Determine the [x, y] coordinate at the center of the cell enclosing the given text.  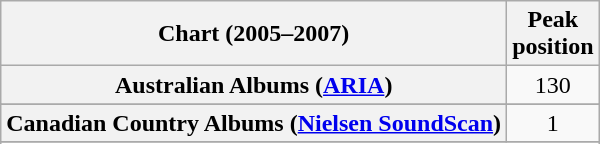
Peakposition [553, 34]
130 [553, 85]
Chart (2005–2007) [254, 34]
1 [553, 123]
Australian Albums (ARIA) [254, 85]
Canadian Country Albums (Nielsen SoundScan) [254, 123]
